Output the (x, y) coordinate of the center of the cell containing the given text.  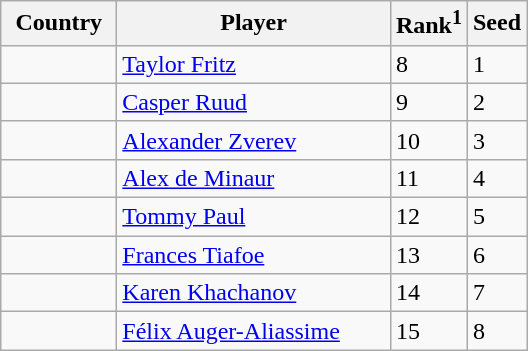
13 (428, 255)
12 (428, 217)
15 (428, 331)
7 (496, 293)
Casper Ruud (254, 102)
11 (428, 178)
Frances Tiafoe (254, 255)
4 (496, 178)
6 (496, 255)
10 (428, 140)
Félix Auger-Aliassime (254, 331)
9 (428, 102)
Alex de Minaur (254, 178)
Taylor Fritz (254, 64)
Tommy Paul (254, 217)
Alexander Zverev (254, 140)
Player (254, 24)
14 (428, 293)
1 (496, 64)
Seed (496, 24)
3 (496, 140)
Rank1 (428, 24)
Country (59, 24)
2 (496, 102)
5 (496, 217)
Karen Khachanov (254, 293)
